Provide the [x, y] coordinate of the cell's center where the given text is located.  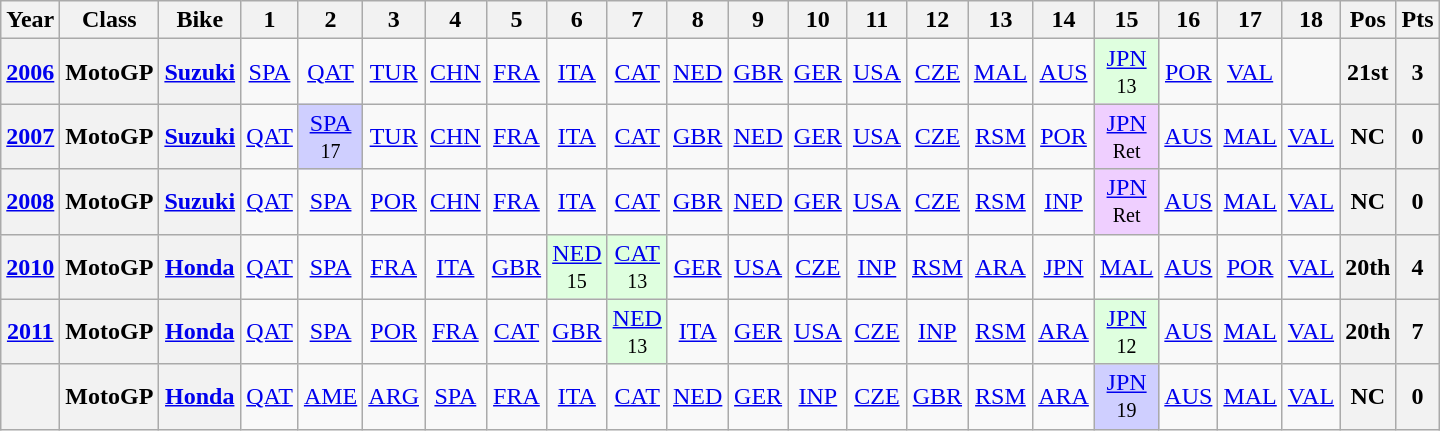
Year [30, 20]
2007 [30, 136]
Class [110, 20]
1 [270, 20]
2008 [30, 202]
21st [1368, 72]
ARG [394, 396]
8 [697, 20]
CAT13 [637, 266]
JPN13 [1126, 72]
13 [1000, 20]
NED15 [577, 266]
JPN19 [1126, 396]
16 [1188, 20]
9 [758, 20]
5 [516, 20]
11 [876, 20]
2006 [30, 72]
Pos [1368, 20]
AME [330, 396]
SPA17 [330, 136]
18 [1310, 20]
2011 [30, 332]
Pts [1418, 20]
15 [1126, 20]
12 [937, 20]
2010 [30, 266]
6 [577, 20]
10 [818, 20]
17 [1250, 20]
JPN12 [1126, 332]
NED13 [637, 332]
JPN [1064, 266]
Bike [200, 20]
14 [1064, 20]
2 [330, 20]
